Provide the (X, Y) coordinate of the cell's center where the given text is located.  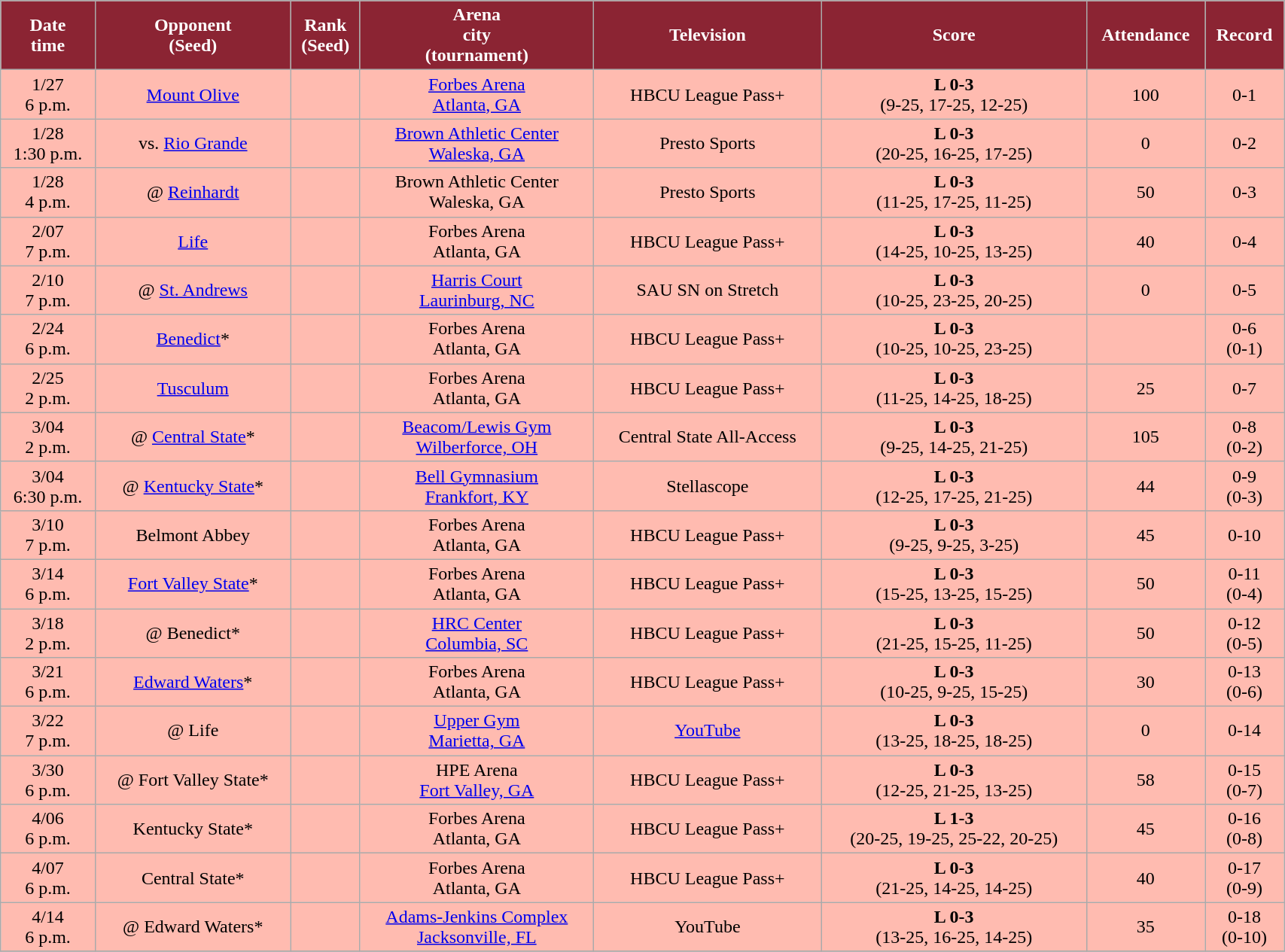
@ Reinhardt (193, 193)
L 0-3(9-25, 17-25, 12-25) (954, 95)
0-8(0-2) (1244, 436)
1/281:30 p.m. (48, 143)
0-3 (1244, 193)
SAU SN on Stretch (708, 290)
Television (708, 35)
Fort Valley State* (193, 584)
Datetime (48, 35)
L 0-3(15-25, 13-25, 15-25) (954, 584)
2/107 p.m. (48, 290)
Adams-Jenkins ComplexJacksonville, FL (477, 927)
Mount Olive (193, 95)
L 1-3(20-25, 19-25, 25-22, 20-25) (954, 829)
L 0-3(21-25, 15-25, 11-25) (954, 632)
L 0-3(13-25, 18-25, 18-25) (954, 731)
0-2 (1244, 143)
Kentucky State* (193, 829)
35 (1146, 927)
@ Central State* (193, 436)
0-9(0-3) (1244, 486)
vs. Rio Grande (193, 143)
0-10 (1244, 534)
44 (1146, 486)
0-4 (1244, 241)
Stellascope (708, 486)
4/076 p.m. (48, 877)
1/276 p.m. (48, 95)
2/077 p.m. (48, 241)
4/146 p.m. (48, 927)
0-12(0-5) (1244, 632)
3/182 p.m. (48, 632)
0-11(0-4) (1244, 584)
@ Life (193, 731)
Attendance (1146, 35)
L 0-3(14-25, 10-25, 13-25) (954, 241)
Life (193, 241)
3/042 p.m. (48, 436)
L 0-3(10-25, 23-25, 20-25) (954, 290)
Harris CourtLaurinburg, NC (477, 290)
L 0-3(10-25, 10-25, 23-25) (954, 339)
Central State* (193, 877)
L 0-3(13-25, 16-25, 14-25) (954, 927)
3/146 p.m. (48, 584)
2/252 p.m. (48, 388)
25 (1146, 388)
@ Edward Waters* (193, 927)
Arenacity(tournament) (477, 35)
L 0-3(9-25, 9-25, 3-25) (954, 534)
0-7 (1244, 388)
Upper GymMarietta, GA (477, 731)
58 (1146, 780)
0-13(0-6) (1244, 682)
L 0-3(10-25, 9-25, 15-25) (954, 682)
0-16(0-8) (1244, 829)
3/216 p.m. (48, 682)
L 0-3(12-25, 17-25, 21-25) (954, 486)
L 0-3(11-25, 17-25, 11-25) (954, 193)
@ Benedict* (193, 632)
30 (1146, 682)
HPE ArenaFort Valley, GA (477, 780)
0-5 (1244, 290)
L 0-3(12-25, 21-25, 13-25) (954, 780)
Beacom/Lewis GymWilberforce, OH (477, 436)
Tusculum (193, 388)
Rank(Seed) (325, 35)
Belmont Abbey (193, 534)
1/284 p.m. (48, 193)
Score (954, 35)
Benedict* (193, 339)
0-15(0-7) (1244, 780)
4/066 p.m. (48, 829)
3/227 p.m. (48, 731)
@ Kentucky State* (193, 486)
0-17(0-9) (1244, 877)
L 0-3(9-25, 14-25, 21-25) (954, 436)
100 (1146, 95)
Bell GymnasiumFrankfort, KY (477, 486)
2/246 p.m. (48, 339)
L 0-3(21-25, 14-25, 14-25) (954, 877)
0-18(0-10) (1244, 927)
@ Fort Valley State* (193, 780)
3/046:30 p.m. (48, 486)
Central State All-Access (708, 436)
@ St. Andrews (193, 290)
0-6(0-1) (1244, 339)
L 0-3(20-25, 16-25, 17-25) (954, 143)
0-14 (1244, 731)
L 0-3(11-25, 14-25, 18-25) (954, 388)
105 (1146, 436)
Edward Waters* (193, 682)
Opponent(Seed) (193, 35)
3/107 p.m. (48, 534)
3/306 p.m. (48, 780)
0-1 (1244, 95)
HRC CenterColumbia, SC (477, 632)
Record (1244, 35)
